Identify which cell holds the provided text, then report its [X, Y] central coordinate. 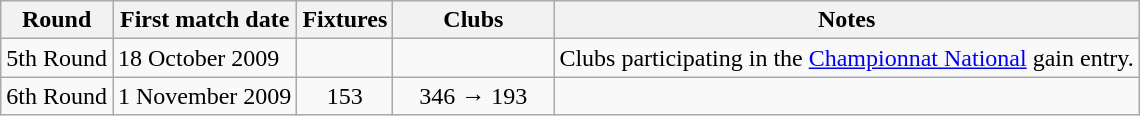
Fixtures [345, 20]
153 [345, 96]
1 November 2009 [204, 96]
5th Round [57, 58]
Clubs [474, 20]
18 October 2009 [204, 58]
346 → 193 [474, 96]
Round [57, 20]
Notes [846, 20]
First match date [204, 20]
Clubs participating in the Championnat National gain entry. [846, 58]
6th Round [57, 96]
